From the cell containing the given text, extract its center point as [x, y] coordinate. 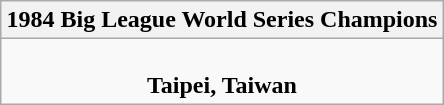
1984 Big League World Series Champions [222, 20]
Taipei, Taiwan [222, 72]
